Identify which cell holds the provided text, then report its [x, y] central coordinate. 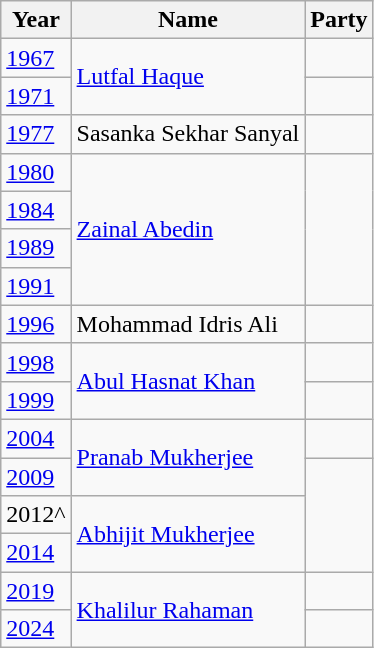
1991 [36, 286]
2012^ [36, 515]
Khalilur Rahaman [188, 610]
Zainal Abedin [188, 229]
1989 [36, 248]
2019 [36, 591]
1971 [36, 96]
Name [188, 20]
1996 [36, 324]
1998 [36, 362]
1980 [36, 172]
1984 [36, 210]
Lutfal Haque [188, 77]
2009 [36, 477]
1999 [36, 400]
Abul Hasnat Khan [188, 381]
Year [36, 20]
Abhijit Mukherjee [188, 534]
2024 [36, 629]
Sasanka Sekhar Sanyal [188, 134]
1977 [36, 134]
2004 [36, 438]
2014 [36, 553]
1967 [36, 58]
Party [339, 20]
Mohammad Idris Ali [188, 324]
Pranab Mukherjee [188, 457]
